Output the (X, Y) coordinate of the center of the cell containing the given text.  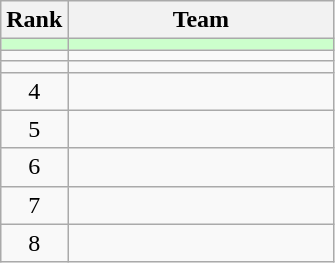
6 (34, 167)
Team (201, 20)
4 (34, 91)
7 (34, 205)
Rank (34, 20)
5 (34, 129)
8 (34, 243)
